Scan for the cell matching the given text and deliver its [x, y] coordinate at center. 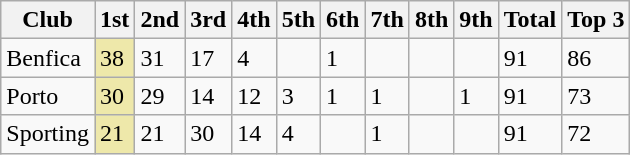
31 [160, 58]
Club [48, 20]
29 [160, 96]
3 [298, 96]
Porto [48, 96]
Sporting [48, 134]
9th [476, 20]
4th [254, 20]
6th [343, 20]
2nd [160, 20]
73 [596, 96]
Top 3 [596, 20]
8th [431, 20]
1st [114, 20]
7th [387, 20]
5th [298, 20]
38 [114, 58]
86 [596, 58]
Benfica [48, 58]
3rd [208, 20]
17 [208, 58]
72 [596, 134]
Total [530, 20]
12 [254, 96]
